Extract the [x, y] coordinate from the center of the cell holding the provided text.  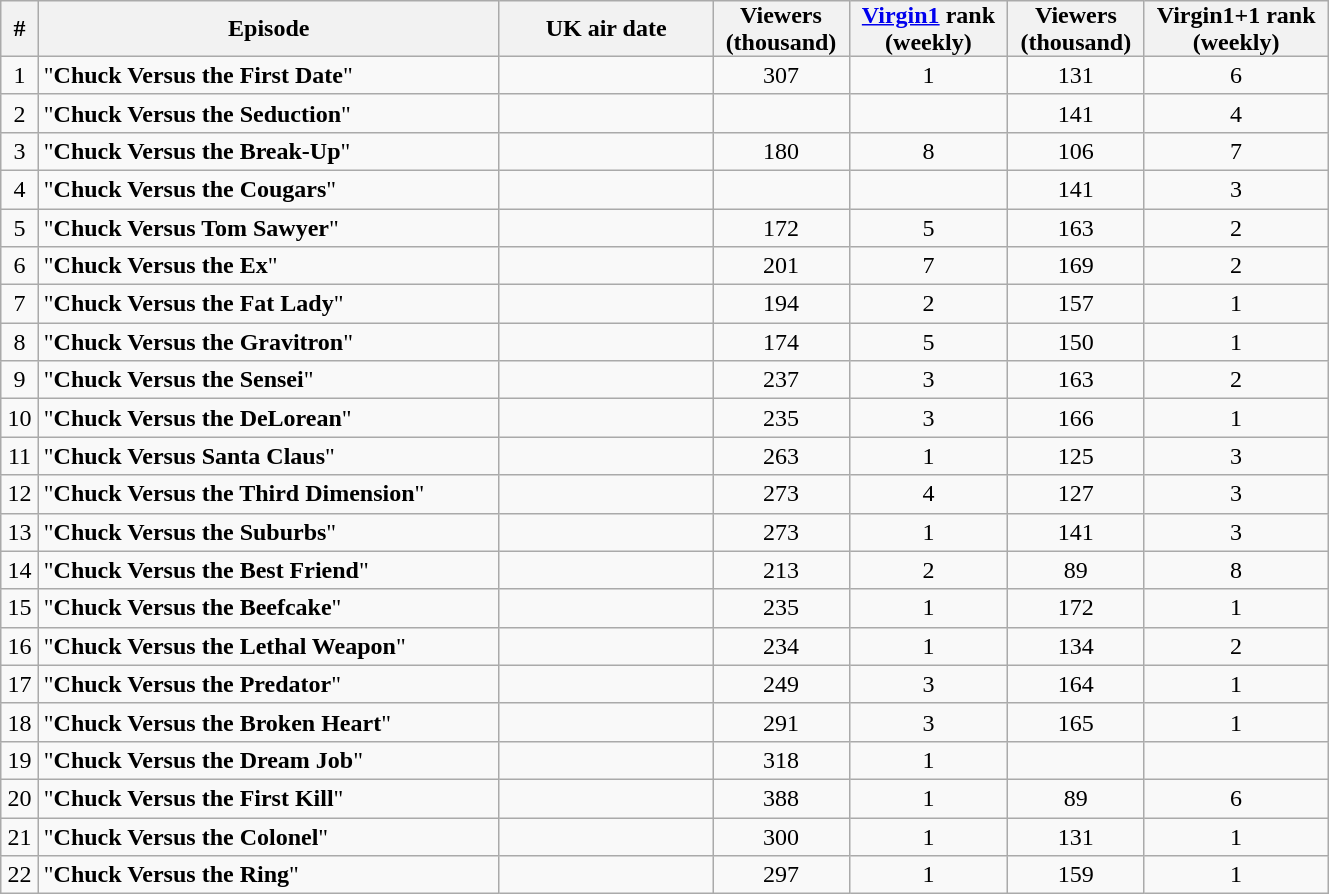
"Chuck Versus Santa Claus" [268, 456]
164 [1076, 684]
134 [1076, 646]
18 [20, 722]
"Chuck Versus the First Kill" [268, 798]
174 [781, 342]
300 [781, 837]
# [20, 29]
9 [20, 380]
263 [781, 456]
"Chuck Versus the Cougars" [268, 189]
318 [781, 760]
297 [781, 875]
166 [1076, 418]
15 [20, 608]
194 [781, 304]
127 [1076, 494]
"Chuck Versus the Suburbs" [268, 532]
"Chuck Versus the DeLorean" [268, 418]
16 [20, 646]
307 [781, 75]
"Chuck Versus the Colonel" [268, 837]
201 [781, 266]
165 [1076, 722]
180 [781, 151]
19 [20, 760]
150 [1076, 342]
169 [1076, 266]
125 [1076, 456]
291 [781, 722]
"Chuck Versus the Broken Heart" [268, 722]
Virgin1 rank(weekly) [928, 29]
21 [20, 837]
234 [781, 646]
"Chuck Versus the Seduction" [268, 113]
213 [781, 570]
11 [20, 456]
22 [20, 875]
Episode [268, 29]
"Chuck Versus the Predator" [268, 684]
"Chuck Versus Tom Sawyer" [268, 227]
157 [1076, 304]
UK air date [606, 29]
Virgin1+1 rank(weekly) [1236, 29]
14 [20, 570]
13 [20, 532]
20 [20, 798]
"Chuck Versus the Third Dimension" [268, 494]
12 [20, 494]
"Chuck Versus the Lethal Weapon" [268, 646]
"Chuck Versus the Gravitron" [268, 342]
159 [1076, 875]
"Chuck Versus the Sensei" [268, 380]
17 [20, 684]
"Chuck Versus the Ring" [268, 875]
"Chuck Versus the Best Friend" [268, 570]
237 [781, 380]
388 [781, 798]
"Chuck Versus the Break-Up" [268, 151]
10 [20, 418]
"Chuck Versus the Ex" [268, 266]
"Chuck Versus the First Date" [268, 75]
"Chuck Versus the Fat Lady" [268, 304]
"Chuck Versus the Dream Job" [268, 760]
249 [781, 684]
"Chuck Versus the Beefcake" [268, 608]
106 [1076, 151]
